Pinpoint the cell where the given text exists, returning its (X, Y) midpoint coordinate. 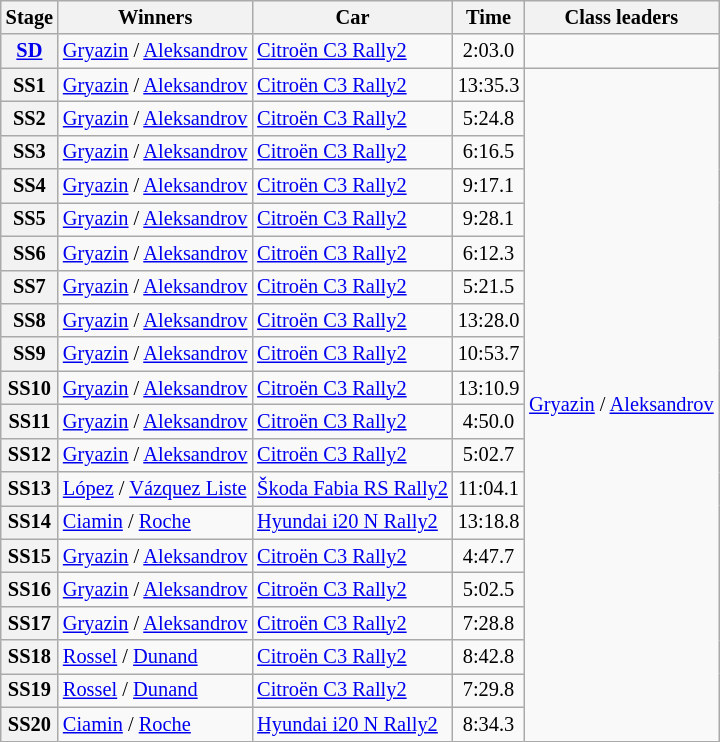
13:10.9 (488, 388)
SS2 (30, 118)
SS6 (30, 253)
Class leaders (621, 17)
8:42.8 (488, 657)
6:12.3 (488, 253)
SS1 (30, 85)
SS17 (30, 623)
SS9 (30, 354)
Car (352, 17)
SS16 (30, 589)
2:03.0 (488, 51)
SS19 (30, 690)
SS8 (30, 320)
4:47.7 (488, 556)
13:28.0 (488, 320)
SS4 (30, 186)
SD (30, 51)
SS14 (30, 522)
SS5 (30, 219)
11:04.1 (488, 489)
SS18 (30, 657)
SS7 (30, 287)
Stage (30, 17)
Winners (155, 17)
13:35.3 (488, 85)
4:50.0 (488, 421)
5:02.5 (488, 589)
13:18.8 (488, 522)
SS10 (30, 388)
SS13 (30, 489)
SS3 (30, 152)
SS20 (30, 724)
7:28.8 (488, 623)
7:29.8 (488, 690)
6:16.5 (488, 152)
8:34.3 (488, 724)
5:21.5 (488, 287)
López / Vázquez Liste (155, 489)
SS15 (30, 556)
10:53.7 (488, 354)
SS12 (30, 455)
5:24.8 (488, 118)
SS11 (30, 421)
9:17.1 (488, 186)
9:28.1 (488, 219)
5:02.7 (488, 455)
Škoda Fabia RS Rally2 (352, 489)
Time (488, 17)
